Return [X, Y] of the center of cell containing provided text 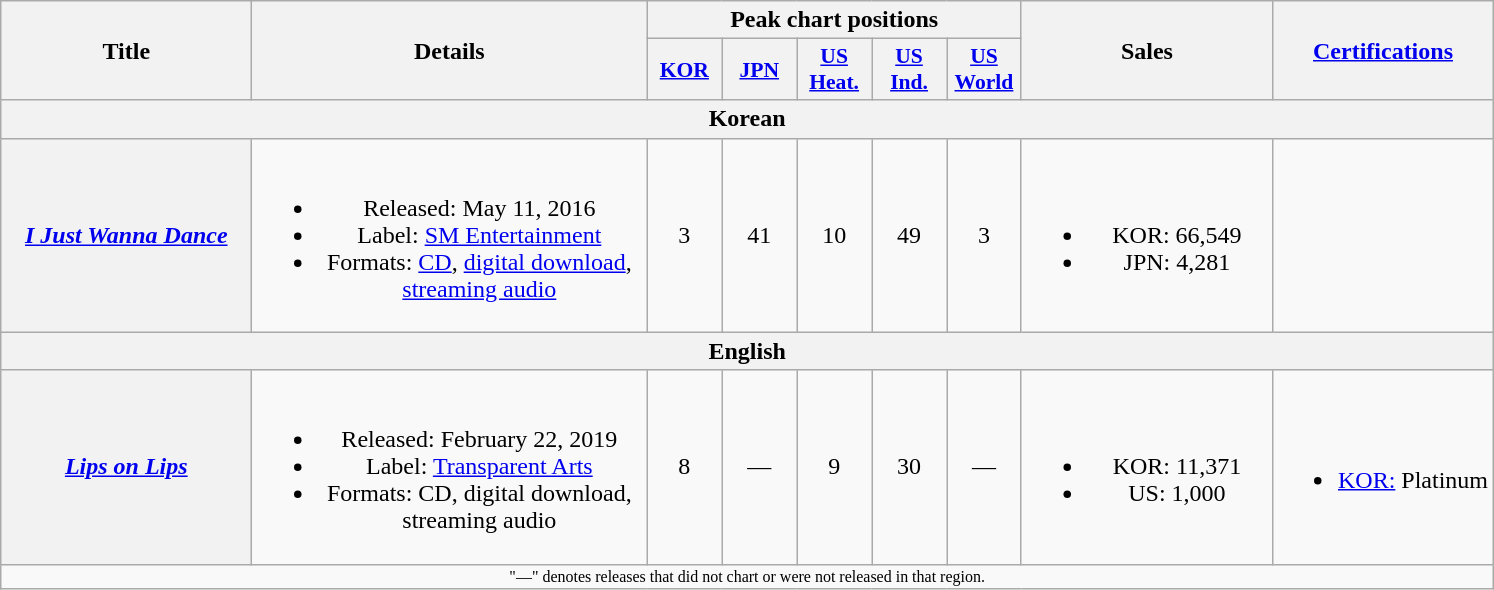
Peak chart positions [834, 20]
"—" denotes releases that did not chart or were not released in that region. [748, 576]
Lips on Lips [126, 467]
KOR: 11,371US: 1,000 [1146, 467]
JPN [760, 70]
9 [834, 467]
Sales [1146, 50]
KOR [684, 70]
Details [450, 50]
41 [760, 235]
Released: May 11, 2016Label: SM EntertainmentFormats: CD, digital download, streaming audio [450, 235]
8 [684, 467]
49 [910, 235]
KOR: Platinum [1382, 467]
Released: February 22, 2019Label: Transparent ArtsFormats: CD, digital download, streaming audio [450, 467]
30 [910, 467]
10 [834, 235]
Korean [748, 119]
USWorld [984, 70]
Title [126, 50]
English [748, 351]
USHeat. [834, 70]
KOR: 66,549JPN: 4,281 [1146, 235]
I Just Wanna Dance [126, 235]
Certifications [1382, 50]
USInd. [910, 70]
